Provide the [X, Y] coordinate of the cell's center where the given text is located.  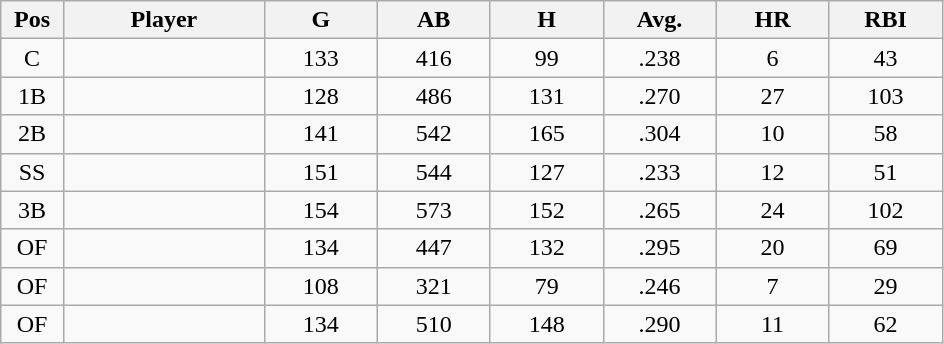
29 [886, 286]
58 [886, 134]
7 [772, 286]
11 [772, 324]
AB [434, 20]
165 [546, 134]
148 [546, 324]
62 [886, 324]
2B [32, 134]
10 [772, 134]
1B [32, 96]
C [32, 58]
447 [434, 248]
.238 [660, 58]
.270 [660, 96]
.304 [660, 134]
.233 [660, 172]
Avg. [660, 20]
Pos [32, 20]
RBI [886, 20]
108 [320, 286]
573 [434, 210]
79 [546, 286]
SS [32, 172]
132 [546, 248]
154 [320, 210]
27 [772, 96]
141 [320, 134]
131 [546, 96]
102 [886, 210]
Player [164, 20]
43 [886, 58]
321 [434, 286]
51 [886, 172]
128 [320, 96]
.295 [660, 248]
133 [320, 58]
.265 [660, 210]
127 [546, 172]
486 [434, 96]
151 [320, 172]
12 [772, 172]
24 [772, 210]
20 [772, 248]
103 [886, 96]
3B [32, 210]
152 [546, 210]
542 [434, 134]
510 [434, 324]
6 [772, 58]
G [320, 20]
HR [772, 20]
.290 [660, 324]
.246 [660, 286]
69 [886, 248]
544 [434, 172]
H [546, 20]
416 [434, 58]
99 [546, 58]
